For the text-containing cell, return its midpoint in (x, y) coordinate format. 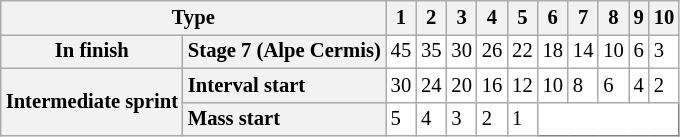
12 (522, 85)
Mass start (284, 119)
Stage 7 (Alpe Cermis) (284, 51)
14 (583, 51)
In finish (92, 51)
Type (194, 17)
22 (522, 51)
Intermediate sprint (92, 102)
26 (492, 51)
9 (639, 17)
35 (431, 51)
45 (401, 51)
7 (583, 17)
Interval start (284, 85)
24 (431, 85)
16 (492, 85)
20 (461, 85)
18 (553, 51)
